Determine the (X, Y) coordinate at the center of the cell enclosing the given text.  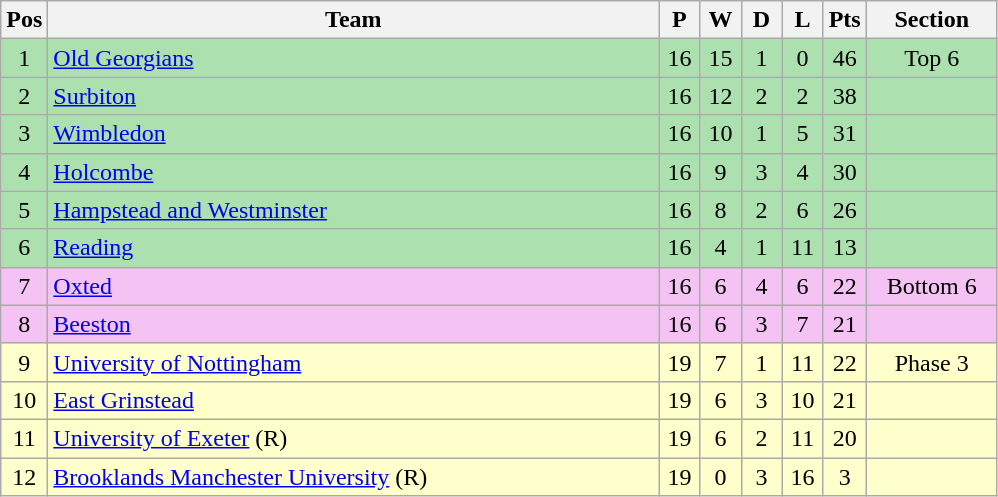
Surbiton (354, 96)
30 (844, 172)
Top 6 (932, 58)
Reading (354, 248)
Holcombe (354, 172)
Bottom 6 (932, 286)
Beeston (354, 324)
26 (844, 210)
P (680, 20)
W (720, 20)
Pos (24, 20)
Wimbledon (354, 134)
38 (844, 96)
University of Nottingham (354, 362)
Team (354, 20)
Phase 3 (932, 362)
L (802, 20)
East Grinstead (354, 400)
Oxted (354, 286)
Section (932, 20)
University of Exeter (R) (354, 438)
31 (844, 134)
D (762, 20)
13 (844, 248)
Hampstead and Westminster (354, 210)
Pts (844, 20)
46 (844, 58)
Old Georgians (354, 58)
Brooklands Manchester University (R) (354, 477)
15 (720, 58)
20 (844, 438)
